Search for the cell housing the specified text and yield its [x, y] center coordinate. 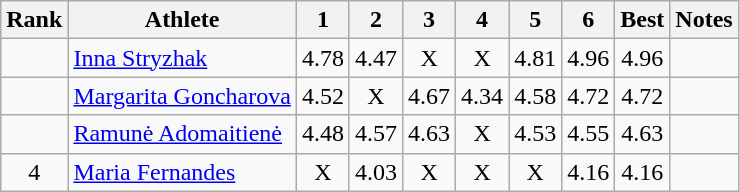
6 [588, 20]
5 [536, 20]
2 [376, 20]
4.57 [376, 134]
4.53 [536, 134]
3 [430, 20]
4.47 [376, 58]
4.58 [536, 96]
4.34 [482, 96]
Notes [704, 20]
4.48 [322, 134]
Athlete [182, 20]
4.78 [322, 58]
4.52 [322, 96]
Maria Fernandes [182, 172]
Best [642, 20]
Inna Stryzhak [182, 58]
4.03 [376, 172]
4.67 [430, 96]
4.55 [588, 134]
Rank [34, 20]
4.81 [536, 58]
1 [322, 20]
Margarita Goncharova [182, 96]
Ramunė Adomaitienė [182, 134]
